From the cell containing the given text, extract its center point as [X, Y] coordinate. 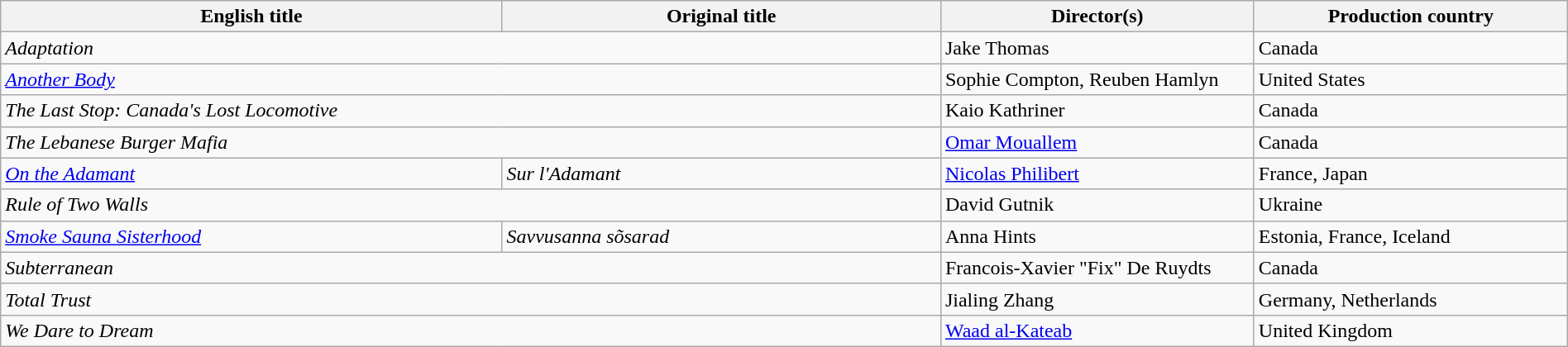
Germany, Netherlands [1411, 299]
The Last Stop: Canada's Lost Locomotive [471, 111]
Francois-Xavier "Fix" De Ruydts [1097, 268]
Total Trust [471, 299]
The Lebanese Burger Mafia [471, 142]
Jake Thomas [1097, 48]
Director(s) [1097, 17]
Production country [1411, 17]
Nicolas Philibert [1097, 173]
Original title [721, 17]
Sophie Compton, Reuben Hamlyn [1097, 79]
Estonia, France, Iceland [1411, 236]
Savvusanna sõsarad [721, 236]
David Gutnik [1097, 205]
On the Adamant [251, 173]
Kaio Kathriner [1097, 111]
Omar Mouallem [1097, 142]
We Dare to Dream [471, 330]
Waad al-Kateab [1097, 330]
Ukraine [1411, 205]
Another Body [471, 79]
Subterranean [471, 268]
Rule of Two Walls [471, 205]
France, Japan [1411, 173]
Jialing Zhang [1097, 299]
United Kingdom [1411, 330]
Anna Hints [1097, 236]
United States [1411, 79]
English title [251, 17]
Smoke Sauna Sisterhood [251, 236]
Adaptation [471, 48]
Sur l'Adamant [721, 173]
